Return (x, y) of the center of cell containing provided text 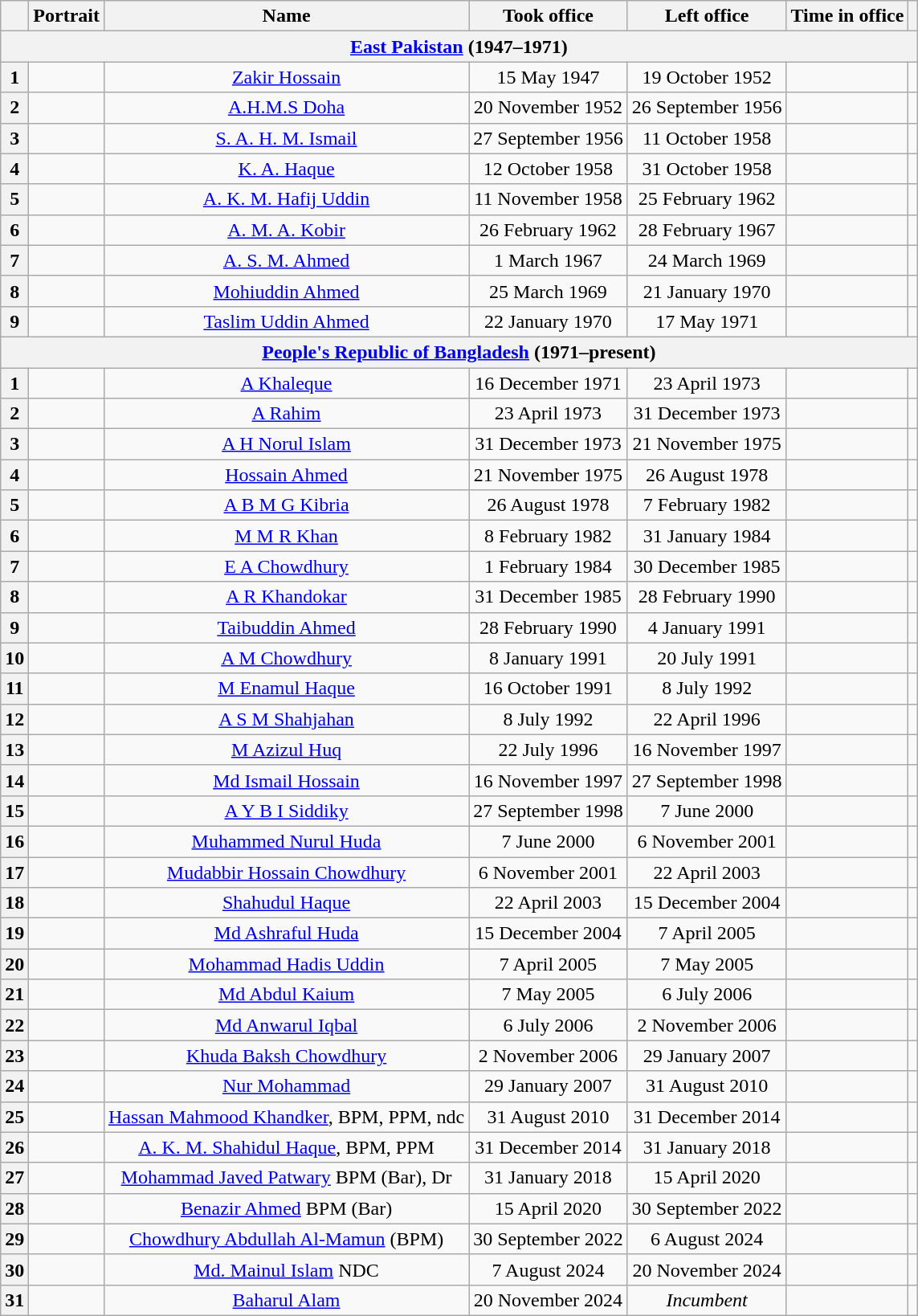
Hassan Mahmood Khandker, BPM, PPM, ndc (286, 1117)
11 November 1958 (549, 199)
M M R Khan (286, 536)
A M Chowdhury (286, 658)
28 February 1967 (707, 230)
Mohammad Javed Patwary BPM (Bar), Dr (286, 1178)
4 January 1991 (707, 627)
East Pakistan (1947–1971) (459, 47)
8 January 1991 (549, 658)
27 September 1956 (549, 138)
10 (14, 658)
Taslim Uddin Ahmed (286, 321)
22 (14, 1025)
20 (14, 964)
16 October 1991 (549, 689)
28 (14, 1208)
22 January 1970 (549, 321)
24 March 1969 (707, 260)
A S M Shahjahan (286, 719)
A Y B I Siddiky (286, 811)
27 (14, 1178)
Zakir Hossain (286, 77)
19 (14, 934)
A Rahim (286, 414)
16 December 1971 (549, 383)
26 February 1962 (549, 230)
18 (14, 903)
15 (14, 811)
30 December 1985 (707, 566)
12 October 1958 (549, 169)
21 January 1970 (707, 291)
K. A. Haque (286, 169)
Baharul Alam (286, 1300)
15 May 1947 (549, 77)
A.H.M.S Doha (286, 108)
30 (14, 1269)
Shahudul Haque (286, 903)
14 (14, 780)
20 November 1952 (549, 108)
Mohiuddin Ahmed (286, 291)
1 February 1984 (549, 566)
31 (14, 1300)
Chowdhury Abdullah Al-Mamun (BPM) (286, 1239)
17 May 1971 (707, 321)
Portrait (67, 16)
M Enamul Haque (286, 689)
A. S. M. Ahmed (286, 260)
A Khaleque (286, 383)
A. M. A. Kobir (286, 230)
7 August 2024 (549, 1269)
16 (14, 841)
26 September 1956 (707, 108)
11 (14, 689)
7 February 1982 (707, 505)
11 October 1958 (707, 138)
M Azizul Huq (286, 750)
24 (14, 1086)
1 March 1967 (549, 260)
S. A. H. M. Ismail (286, 138)
Name (286, 16)
Left office (707, 16)
A. K. M. Hafij Uddin (286, 199)
23 (14, 1056)
Incumbent (707, 1300)
Time in office (847, 16)
21 (14, 995)
Nur Mohammad (286, 1086)
25 (14, 1117)
22 April 1996 (707, 719)
A H Norul Islam (286, 444)
Taibuddin Ahmed (286, 627)
Md Anwarul Iqbal (286, 1025)
31 October 1958 (707, 169)
Benazir Ahmed BPM (Bar) (286, 1208)
Muhammed Nurul Huda (286, 841)
25 February 1962 (707, 199)
Md Ismail Hossain (286, 780)
29 (14, 1239)
26 (14, 1147)
Khuda Baksh Chowdhury (286, 1056)
People's Republic of Bangladesh (1971–present) (459, 352)
A R Khandokar (286, 597)
22 July 1996 (549, 750)
Took office (549, 16)
25 March 1969 (549, 291)
Mohammad Hadis Uddin (286, 964)
Md Ashraful Huda (286, 934)
A B M G Kibria (286, 505)
31 January 1984 (707, 536)
17 (14, 872)
Hossain Ahmed (286, 475)
13 (14, 750)
Mudabbir Hossain Chowdhury (286, 872)
Md. Mainul Islam NDC (286, 1269)
12 (14, 719)
19 October 1952 (707, 77)
Md Abdul Kaium (286, 995)
8 February 1982 (549, 536)
E A Chowdhury (286, 566)
20 July 1991 (707, 658)
6 August 2024 (707, 1239)
31 December 1985 (549, 597)
A. K. M. Shahidul Haque, BPM, PPM (286, 1147)
